Return the [x, y] coordinate for the center point of the cell that contains the specified text.  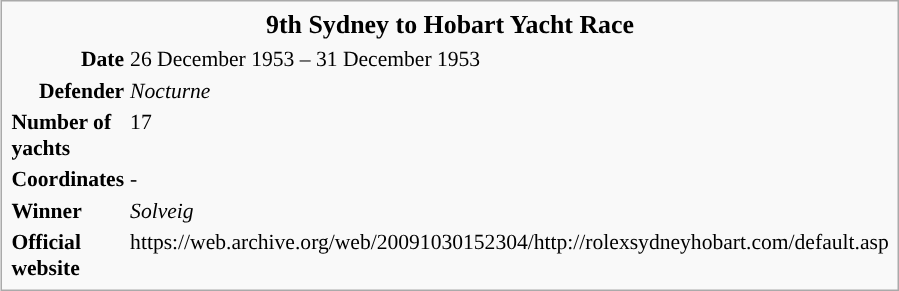
Number of yachts [68, 135]
Nocturne [510, 90]
17 [510, 135]
Date [68, 59]
Defender [68, 90]
9th Sydney to Hobart Yacht Race [450, 26]
https://web.archive.org/web/20091030152304/http://rolexsydneyhobart.com/default.asp [510, 255]
Official website [68, 255]
Solveig [510, 210]
Winner [68, 210]
26 December 1953 – 31 December 1953 [510, 59]
Coordinates [68, 179]
- [510, 179]
